Capture the cell that displays the provided text and extract its (X, Y) central coordinate. 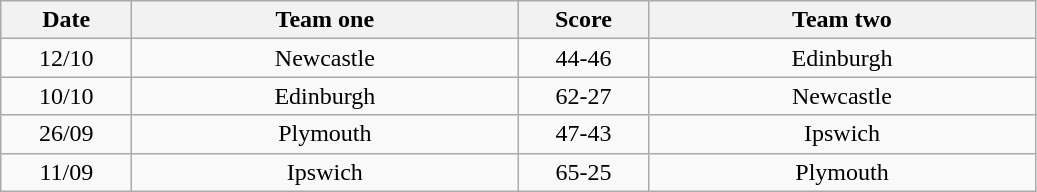
Date (66, 20)
Team one (325, 20)
Score (584, 20)
12/10 (66, 58)
11/09 (66, 172)
10/10 (66, 96)
47-43 (584, 134)
44-46 (584, 58)
65-25 (584, 172)
62-27 (584, 96)
26/09 (66, 134)
Team two (842, 20)
